Search for the cell housing the specified text and yield its (X, Y) center coordinate. 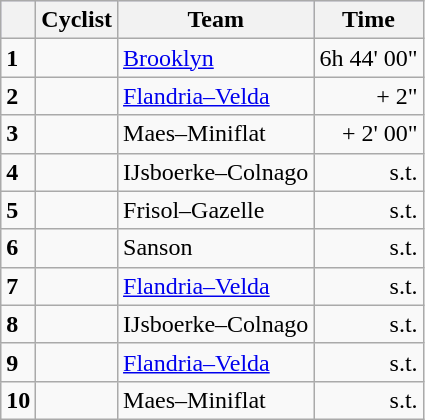
10 (18, 400)
6 (18, 248)
2 (18, 96)
Sanson (216, 248)
Time (368, 20)
Cyclist (77, 20)
1 (18, 58)
3 (18, 134)
6h 44' 00" (368, 58)
Brooklyn (216, 58)
+ 2' 00" (368, 134)
+ 2" (368, 96)
9 (18, 362)
4 (18, 172)
5 (18, 210)
8 (18, 324)
Team (216, 20)
Frisol–Gazelle (216, 210)
7 (18, 286)
